Pinpoint the cell where the given text exists, returning its (X, Y) midpoint coordinate. 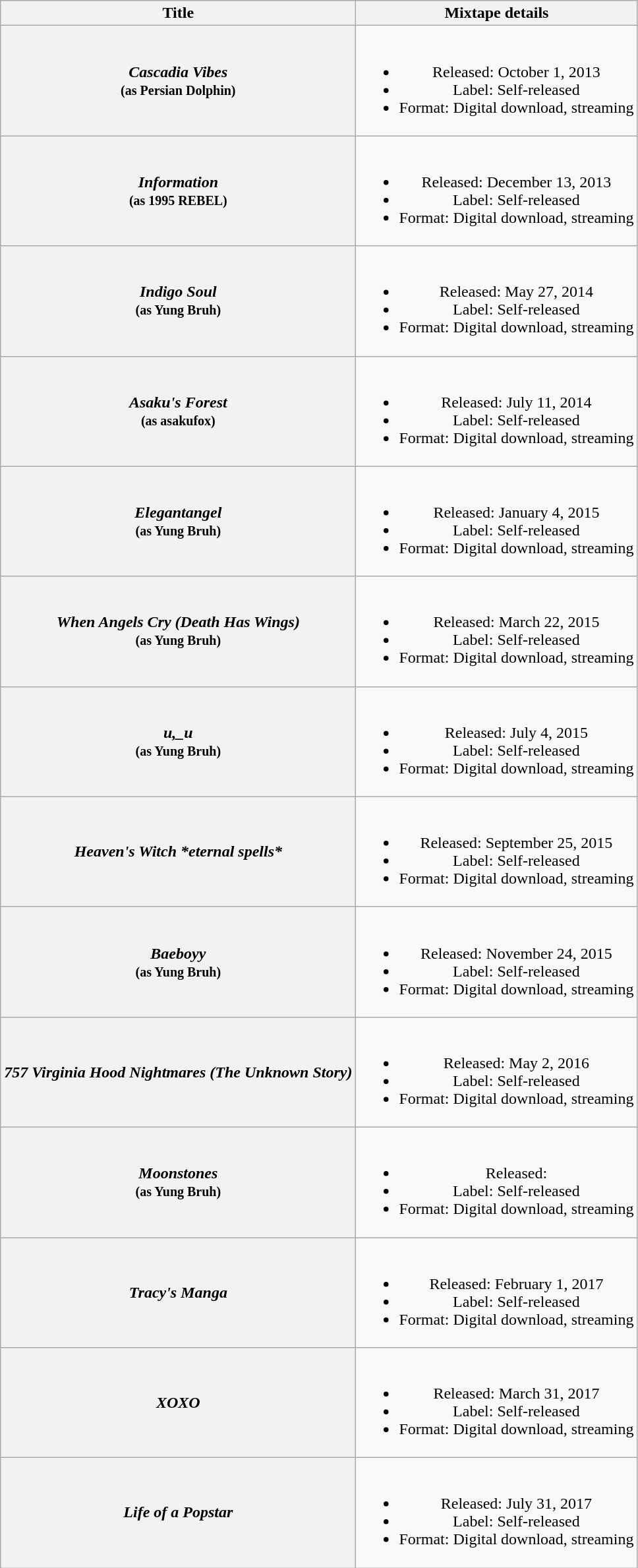
Released: October 1, 2013Label: Self-releasedFormat: Digital download, streaming (497, 80)
Released: December 13, 2013Label: Self-releasedFormat: Digital download, streaming (497, 191)
Moonstones(as Yung Bruh) (178, 1182)
Mixtape details (497, 13)
Information(as 1995 REBEL) (178, 191)
Heaven's Witch *eternal spells* (178, 852)
Baeboyy(as Yung Bruh) (178, 961)
Released: September 25, 2015Label: Self-releasedFormat: Digital download, streaming (497, 852)
Released:Label: Self-releasedFormat: Digital download, streaming (497, 1182)
Cascadia Vibes(as Persian Dolphin) (178, 80)
Released: January 4, 2015Label: Self-releasedFormat: Digital download, streaming (497, 521)
757 Virginia Hood Nightmares (The Unknown Story) (178, 1072)
Released: March 22, 2015Label: Self-releasedFormat: Digital download, streaming (497, 632)
Tracy's Manga (178, 1292)
Life of a Popstar (178, 1513)
When Angels Cry (Death Has Wings)(as Yung Bruh) (178, 632)
Released: March 31, 2017Label: Self-releasedFormat: Digital download, streaming (497, 1403)
Title (178, 13)
Indigo Soul(as Yung Bruh) (178, 301)
Released: November 24, 2015Label: Self-releasedFormat: Digital download, streaming (497, 961)
Released: May 2, 2016Label: Self-releasedFormat: Digital download, streaming (497, 1072)
Released: July 31, 2017Label: Self-releasedFormat: Digital download, streaming (497, 1513)
Elegantangel(as Yung Bruh) (178, 521)
Released: July 11, 2014Label: Self-releasedFormat: Digital download, streaming (497, 411)
Released: July 4, 2015Label: Self-releasedFormat: Digital download, streaming (497, 741)
Asaku's Forest(as asakufox) (178, 411)
XOXO (178, 1403)
Released: February 1, 2017Label: Self-releasedFormat: Digital download, streaming (497, 1292)
Released: May 27, 2014Label: Self-releasedFormat: Digital download, streaming (497, 301)
u,_u(as Yung Bruh) (178, 741)
